Capture the cell that displays the provided text and extract its (X, Y) central coordinate. 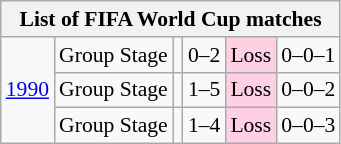
1–5 (204, 90)
0–0–2 (308, 90)
1–4 (204, 126)
1990 (28, 90)
List of FIFA World Cup matches (171, 19)
0–0–3 (308, 126)
0–0–1 (308, 55)
0–2 (204, 55)
